Pinpoint the cell where the given text exists, returning its [X, Y] midpoint coordinate. 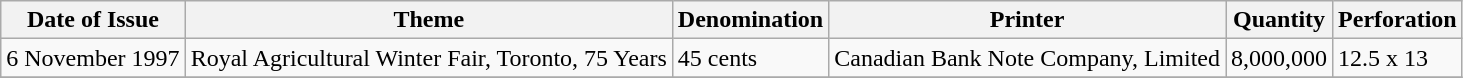
8,000,000 [1280, 58]
Printer [1028, 20]
Canadian Bank Note Company, Limited [1028, 58]
Perforation [1398, 20]
Date of Issue [93, 20]
45 cents [750, 58]
Quantity [1280, 20]
Royal Agricultural Winter Fair, Toronto, 75 Years [428, 58]
Theme [428, 20]
Denomination [750, 20]
12.5 x 13 [1398, 58]
6 November 1997 [93, 58]
